Return the (x, y) coordinate for the center point of the cell that contains the specified text.  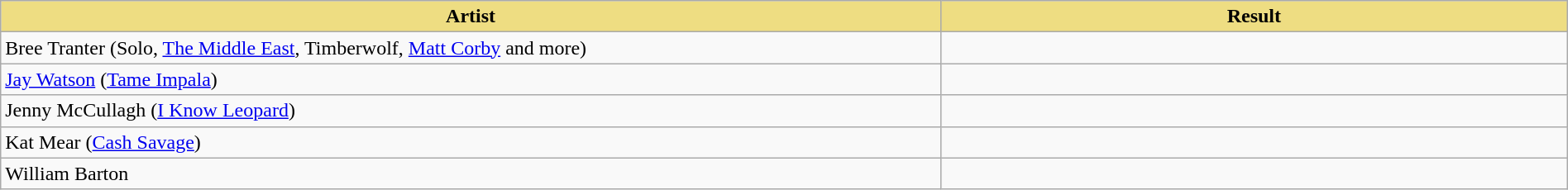
Result (1254, 17)
William Barton (471, 173)
Artist (471, 17)
Jenny McCullagh (I Know Leopard) (471, 111)
Bree Tranter (Solo, The Middle East, Timberwolf, Matt Corby and more) (471, 48)
Jay Watson (Tame Impala) (471, 79)
Kat Mear (Cash Savage) (471, 142)
